From the cell containing the given text, extract its center point as (X, Y) coordinate. 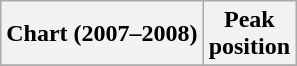
Chart (2007–2008) (102, 34)
Peakposition (249, 34)
